Find where the given text appears and provide that cell's center as (x, y) coordinate. 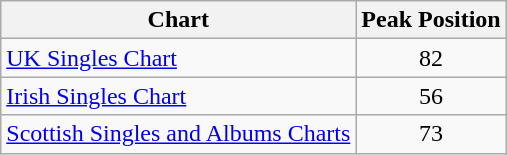
73 (431, 134)
Chart (178, 20)
56 (431, 96)
Scottish Singles and Albums Charts (178, 134)
82 (431, 58)
UK Singles Chart (178, 58)
Peak Position (431, 20)
Irish Singles Chart (178, 96)
